For the text-containing cell, return its midpoint in [X, Y] coordinate format. 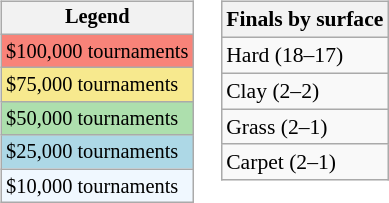
$25,000 tournaments [97, 152]
Legend [97, 18]
$10,000 tournaments [97, 186]
Grass (2–1) [304, 127]
$75,000 tournaments [97, 85]
Clay (2–2) [304, 91]
Carpet (2–1) [304, 162]
$50,000 tournaments [97, 119]
Hard (18–17) [304, 55]
$100,000 tournaments [97, 51]
Finals by surface [304, 20]
